From the cell containing the given text, extract its center point as [x, y] coordinate. 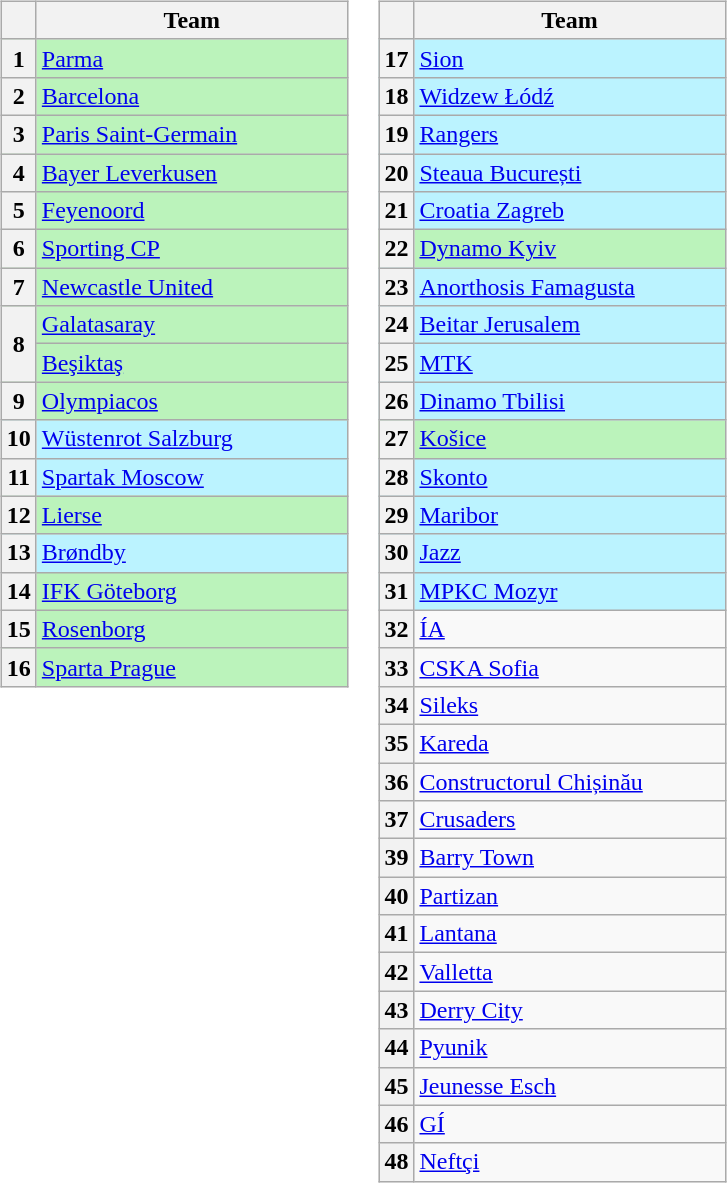
21 [396, 211]
Sileks [570, 705]
Neftçi [570, 1162]
Widzew Łódź [570, 96]
42 [396, 972]
23 [396, 287]
Košice [570, 439]
46 [396, 1124]
Maribor [570, 515]
Sion [570, 58]
Olympiacos [192, 401]
Bayer Leverkusen [192, 173]
Partizan [570, 896]
Kareda [570, 743]
Steaua București [570, 173]
15 [18, 629]
11 [18, 477]
24 [396, 325]
Brøndby [192, 553]
Beşiktaş [192, 363]
45 [396, 1086]
Sporting CP [192, 249]
Sparta Prague [192, 667]
9 [18, 401]
25 [396, 363]
CSKA Sofia [570, 667]
16 [18, 667]
Wüstenrot Salzburg [192, 439]
40 [396, 896]
Constructorul Chișinău [570, 781]
35 [396, 743]
Rosenborg [192, 629]
17 [396, 58]
39 [396, 858]
Valletta [570, 972]
27 [396, 439]
48 [396, 1162]
Skonto [570, 477]
4 [18, 173]
28 [396, 477]
Lierse [192, 515]
19 [396, 134]
12 [18, 515]
18 [396, 96]
14 [18, 591]
26 [396, 401]
Jeunesse Esch [570, 1086]
Paris Saint-Germain [192, 134]
Croatia Zagreb [570, 211]
5 [18, 211]
Feyenoord [192, 211]
Dynamo Kyiv [570, 249]
30 [396, 553]
Rangers [570, 134]
1 [18, 58]
Barry Town [570, 858]
Jazz [570, 553]
2 [18, 96]
31 [396, 591]
Newcastle United [192, 287]
MTK [570, 363]
22 [396, 249]
10 [18, 439]
ÍA [570, 629]
20 [396, 173]
Spartak Moscow [192, 477]
Dinamo Tbilisi [570, 401]
36 [396, 781]
3 [18, 134]
Barcelona [192, 96]
29 [396, 515]
Crusaders [570, 820]
Anorthosis Famagusta [570, 287]
41 [396, 934]
Parma [192, 58]
7 [18, 287]
8 [18, 344]
Galatasaray [192, 325]
43 [396, 1010]
Derry City [570, 1010]
13 [18, 553]
IFK Göteborg [192, 591]
Lantana [570, 934]
33 [396, 667]
MPKC Mozyr [570, 591]
GÍ [570, 1124]
37 [396, 820]
44 [396, 1048]
32 [396, 629]
6 [18, 249]
34 [396, 705]
Beitar Jerusalem [570, 325]
Pyunik [570, 1048]
